Search for the cell housing the specified text and yield its (x, y) center coordinate. 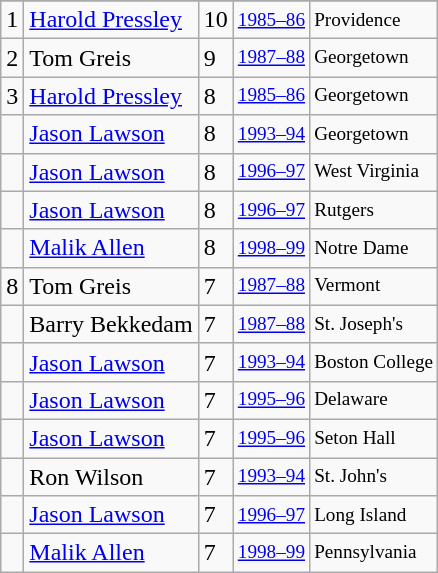
Boston College (374, 362)
1 (12, 20)
Rutgers (374, 210)
West Virginia (374, 172)
Providence (374, 20)
Long Island (374, 515)
Pennsylvania (374, 553)
2 (12, 58)
10 (216, 20)
Notre Dame (374, 248)
Seton Hall (374, 438)
9 (216, 58)
Vermont (374, 286)
3 (12, 96)
Delaware (374, 400)
Barry Bekkedam (111, 324)
St. John's (374, 477)
Ron Wilson (111, 477)
St. Joseph's (374, 324)
